Pinpoint the cell where the given text exists, returning its [X, Y] midpoint coordinate. 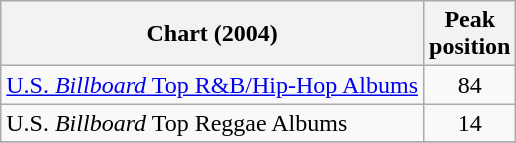
U.S. Billboard Top Reggae Albums [212, 123]
U.S. Billboard Top R&B/Hip-Hop Albums [212, 85]
14 [470, 123]
84 [470, 85]
Chart (2004) [212, 34]
Peakposition [470, 34]
